Search for the cell housing the specified text and yield its [X, Y] center coordinate. 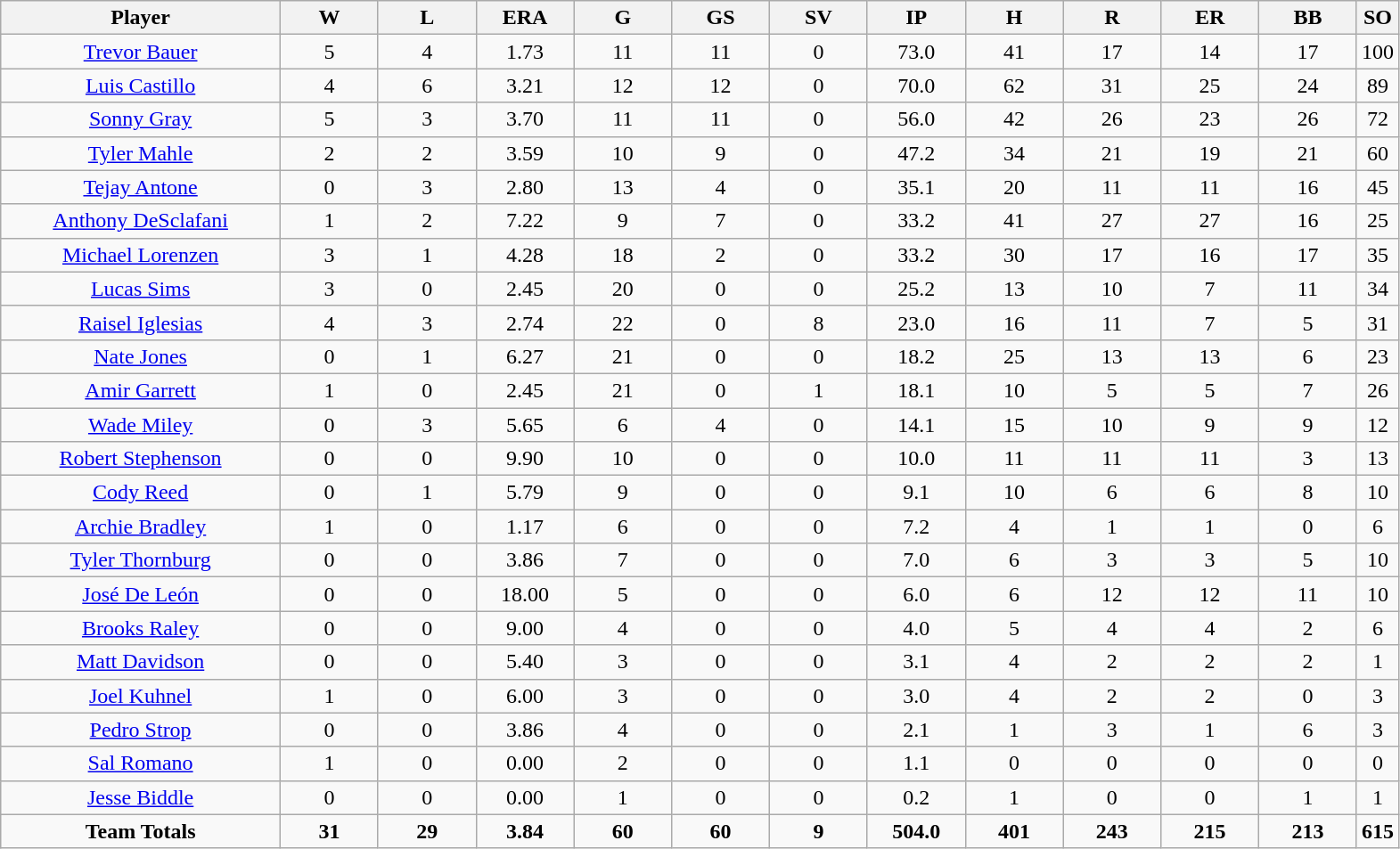
3.70 [525, 119]
Tyler Thornburg [141, 560]
14 [1210, 52]
IP [916, 18]
Tejay Antone [141, 187]
ER [1210, 18]
18.2 [916, 356]
100 [1378, 52]
25.2 [916, 289]
1.1 [916, 763]
14.1 [916, 425]
Michael Lorenzen [141, 255]
9.1 [916, 493]
89 [1378, 86]
45 [1378, 187]
10.0 [916, 459]
35 [1378, 255]
ERA [525, 18]
22 [623, 322]
56.0 [916, 119]
30 [1014, 255]
213 [1308, 831]
72 [1378, 119]
2.80 [525, 187]
215 [1210, 831]
5.79 [525, 493]
3.59 [525, 153]
Luis Castillo [141, 86]
5.40 [525, 662]
24 [1308, 86]
Tyler Mahle [141, 153]
Nate Jones [141, 356]
42 [1014, 119]
3.1 [916, 662]
7.2 [916, 527]
2.1 [916, 730]
4.28 [525, 255]
4.0 [916, 628]
401 [1014, 831]
1.17 [525, 527]
3.0 [916, 696]
7.22 [525, 221]
R [1112, 18]
Sal Romano [141, 763]
5.65 [525, 425]
Robert Stephenson [141, 459]
19 [1210, 153]
BB [1308, 18]
18 [623, 255]
Team Totals [141, 831]
Matt Davidson [141, 662]
9.00 [525, 628]
615 [1378, 831]
G [623, 18]
73.0 [916, 52]
18.00 [525, 594]
35.1 [916, 187]
2.74 [525, 322]
Brooks Raley [141, 628]
18.1 [916, 390]
9.90 [525, 459]
Pedro Strop [141, 730]
0.2 [916, 797]
6.27 [525, 356]
62 [1014, 86]
José De León [141, 594]
23.0 [916, 322]
L [427, 18]
Jesse Biddle [141, 797]
Cody Reed [141, 493]
Lucas Sims [141, 289]
Archie Bradley [141, 527]
GS [721, 18]
29 [427, 831]
Player [141, 18]
15 [1014, 425]
SO [1378, 18]
W [329, 18]
7.0 [916, 560]
6.00 [525, 696]
Wade Miley [141, 425]
Raisel Iglesias [141, 322]
70.0 [916, 86]
1.73 [525, 52]
504.0 [916, 831]
3.84 [525, 831]
Amir Garrett [141, 390]
Sonny Gray [141, 119]
243 [1112, 831]
Joel Kuhnel [141, 696]
Anthony DeSclafani [141, 221]
Trevor Bauer [141, 52]
3.21 [525, 86]
SV [819, 18]
6.0 [916, 594]
47.2 [916, 153]
H [1014, 18]
